Determine the [x, y] coordinate at the center of the cell enclosing the given text.  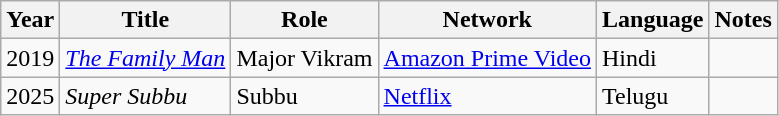
Language [653, 20]
Amazon Prime Video [487, 58]
2019 [30, 58]
Title [146, 20]
Network [487, 20]
The Family Man [146, 58]
Notes [743, 20]
Role [304, 20]
Super Subbu [146, 96]
2025 [30, 96]
Netflix [487, 96]
Subbu [304, 96]
Major Vikram [304, 58]
Year [30, 20]
Telugu [653, 96]
Hindi [653, 58]
